Detect which cell encompasses the target text, then output its [X, Y] center coordinate. 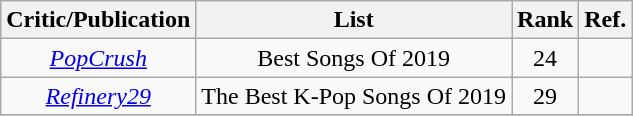
The Best K-Pop Songs Of 2019 [354, 96]
29 [546, 96]
Refinery29 [98, 96]
Ref. [606, 20]
Critic/Publication [98, 20]
Rank [546, 20]
24 [546, 58]
Best Songs Of 2019 [354, 58]
PopCrush [98, 58]
List [354, 20]
